Provide the (x, y) coordinate of the cell's center where the given text is located.  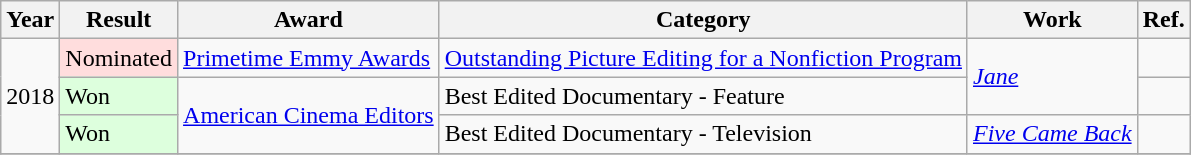
Year (30, 20)
Result (119, 20)
Best Edited Documentary - Television (703, 134)
2018 (30, 96)
Jane (1052, 77)
Best Edited Documentary - Feature (703, 96)
Work (1052, 20)
Category (703, 20)
Five Came Back (1052, 134)
Primetime Emmy Awards (309, 58)
American Cinema Editors (309, 115)
Nominated (119, 58)
Award (309, 20)
Outstanding Picture Editing for a Nonfiction Program (703, 58)
Ref. (1164, 20)
